Scan for the cell matching the given text and deliver its [X, Y] coordinate at center. 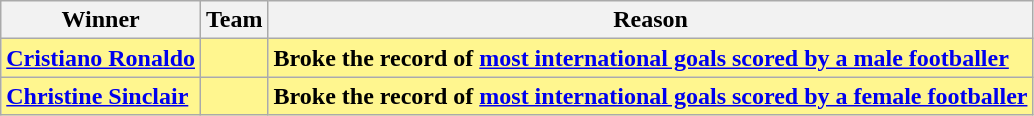
Reason [650, 20]
Winner [101, 20]
Team [235, 20]
Broke the record of most international goals scored by a male footballer [650, 58]
Broke the record of most international goals scored by a female footballer [650, 96]
Christine Sinclair [101, 96]
Cristiano Ronaldo [101, 58]
